Return the [X, Y] coordinate for the center point of the cell that contains the specified text.  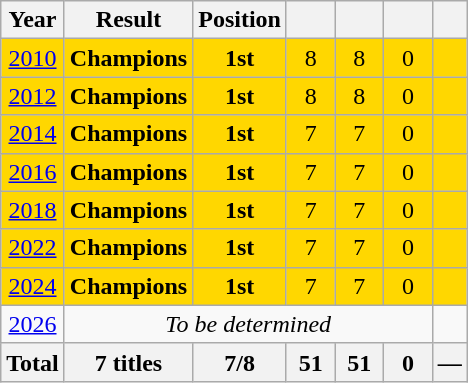
2014 [33, 134]
2018 [33, 210]
2024 [33, 286]
Position [240, 20]
— [450, 362]
7/8 [240, 362]
2010 [33, 58]
Year [33, 20]
2022 [33, 248]
Total [33, 362]
2026 [33, 324]
7 titles [128, 362]
2012 [33, 96]
To be determined [248, 324]
Result [128, 20]
2016 [33, 172]
